Search for the cell housing the specified text and yield its (x, y) center coordinate. 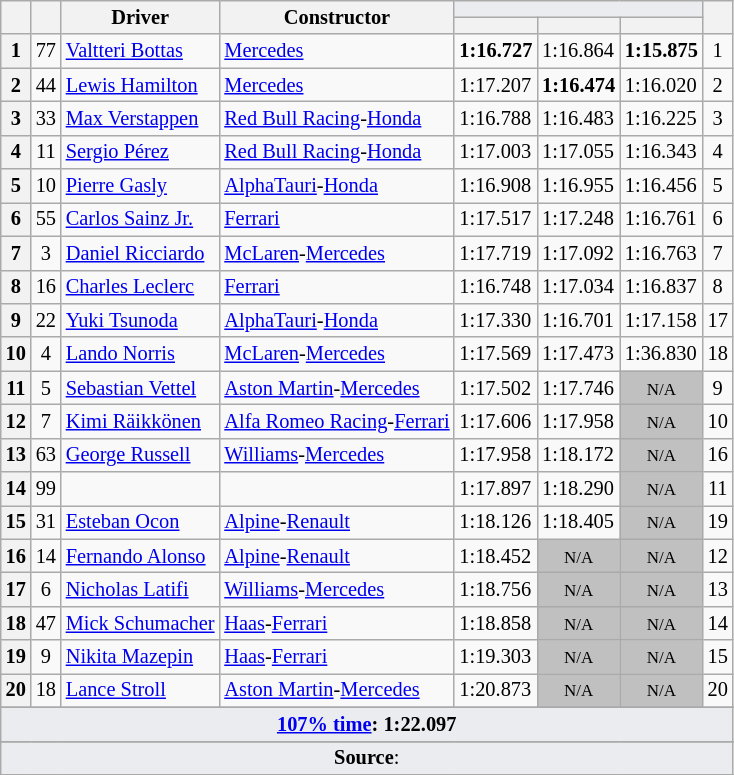
31 (46, 522)
1:17.517 (496, 219)
1:17.569 (496, 354)
1:18.126 (496, 522)
Fernando Alonso (140, 556)
Driver (140, 17)
Daniel Ricciardo (140, 253)
George Russell (140, 455)
1:16.020 (662, 85)
Lando Norris (140, 354)
Sergio Pérez (140, 152)
77 (46, 51)
1:16.908 (496, 186)
1:16.483 (578, 118)
1:16.727 (496, 51)
1:16.837 (662, 287)
1:17.207 (496, 85)
63 (46, 455)
Nicholas Latifi (140, 589)
33 (46, 118)
Sebastian Vettel (140, 388)
Constructor (336, 17)
99 (46, 489)
1:17.003 (496, 152)
1:16.748 (496, 287)
55 (46, 219)
22 (46, 320)
1:16.788 (496, 118)
Nikita Mazepin (140, 657)
1:16.456 (662, 186)
1:16.474 (578, 85)
Yuki Tsunoda (140, 320)
107% time: 1:22.097 (367, 724)
1:17.055 (578, 152)
Esteban Ocon (140, 522)
1:17.606 (496, 421)
1:16.701 (578, 320)
1:18.172 (578, 455)
Carlos Sainz Jr. (140, 219)
1:18.452 (496, 556)
1:17.473 (578, 354)
Max Verstappen (140, 118)
47 (46, 623)
1:17.034 (578, 287)
44 (46, 85)
Charles Leclerc (140, 287)
1:16.225 (662, 118)
1:16.763 (662, 253)
1:20.873 (496, 690)
1:16.955 (578, 186)
1:19.303 (496, 657)
Source: (367, 758)
1:17.248 (578, 219)
Mick Schumacher (140, 623)
1:17.719 (496, 253)
1:17.746 (578, 388)
Lewis Hamilton (140, 85)
1:17.092 (578, 253)
1:16.864 (578, 51)
1:36.830 (662, 354)
Kimi Räikkönen (140, 421)
1:15.875 (662, 51)
1:17.502 (496, 388)
1:18.290 (578, 489)
1:17.897 (496, 489)
1:17.330 (496, 320)
Lance Stroll (140, 690)
Valtteri Bottas (140, 51)
Pierre Gasly (140, 186)
1:17.158 (662, 320)
1:16.761 (662, 219)
1:18.858 (496, 623)
Alfa Romeo Racing-Ferrari (336, 421)
1:16.343 (662, 152)
1:18.405 (578, 522)
1:18.756 (496, 589)
